Scan for the cell matching the given text and deliver its (x, y) coordinate at center. 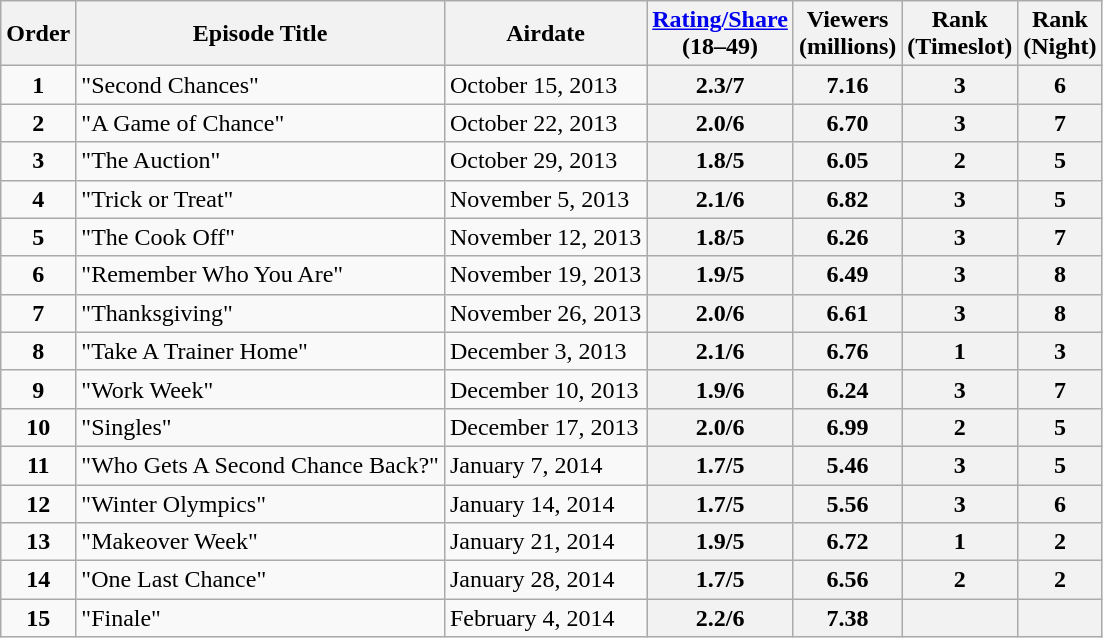
6.76 (847, 351)
November 5, 2013 (545, 199)
"The Auction" (260, 161)
"Finale" (260, 618)
Airdate (545, 34)
15 (38, 618)
2.3/7 (720, 85)
6.72 (847, 542)
7.16 (847, 85)
"Makeover Week" (260, 542)
Episode Title (260, 34)
Rank(Timeslot) (960, 34)
"A Game of Chance" (260, 123)
November 19, 2013 (545, 275)
November 26, 2013 (545, 313)
Order (38, 34)
"Who Gets A Second Chance Back?" (260, 465)
October 15, 2013 (545, 85)
5.46 (847, 465)
11 (38, 465)
January 28, 2014 (545, 580)
"Trick or Treat" (260, 199)
12 (38, 503)
5.56 (847, 503)
1.9/6 (720, 389)
"Take A Trainer Home" (260, 351)
Rank(Night) (1060, 34)
December 10, 2013 (545, 389)
"Work Week" (260, 389)
6.70 (847, 123)
"Winter Olympics" (260, 503)
October 22, 2013 (545, 123)
"Singles" (260, 427)
January 21, 2014 (545, 542)
10 (38, 427)
4 (38, 199)
6.05 (847, 161)
6.26 (847, 237)
February 4, 2014 (545, 618)
October 29, 2013 (545, 161)
Rating/Share(18–49) (720, 34)
December 17, 2013 (545, 427)
9 (38, 389)
6.24 (847, 389)
"The Cook Off" (260, 237)
December 3, 2013 (545, 351)
"One Last Chance" (260, 580)
"Remember Who You Are" (260, 275)
Viewers(millions) (847, 34)
January 14, 2014 (545, 503)
November 12, 2013 (545, 237)
January 7, 2014 (545, 465)
6.61 (847, 313)
6.82 (847, 199)
6.49 (847, 275)
7.38 (847, 618)
"Second Chances" (260, 85)
13 (38, 542)
14 (38, 580)
2.2/6 (720, 618)
6.56 (847, 580)
"Thanksgiving" (260, 313)
6.99 (847, 427)
